Capture the cell that displays the provided text and extract its [x, y] central coordinate. 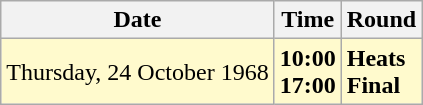
Round [381, 20]
10:0017:00 [308, 72]
Time [308, 20]
Thursday, 24 October 1968 [138, 72]
HeatsFinal [381, 72]
Date [138, 20]
